Scan for the cell matching the given text and deliver its [X, Y] coordinate at center. 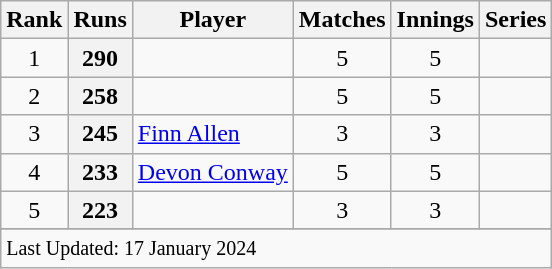
Series [515, 20]
2 [34, 96]
Runs [100, 20]
290 [100, 58]
4 [34, 172]
Player [212, 20]
233 [100, 172]
245 [100, 134]
Finn Allen [212, 134]
223 [100, 210]
1 [34, 58]
Last Updated: 17 January 2024 [276, 248]
Matches [342, 20]
Rank [34, 20]
Innings [435, 20]
Devon Conway [212, 172]
258 [100, 96]
